Pinpoint the cell where the given text exists, returning its [X, Y] midpoint coordinate. 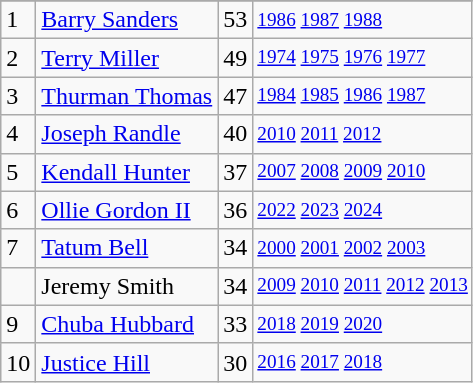
30 [236, 362]
2016 2017 2018 [363, 362]
37 [236, 172]
Barry Sanders [127, 20]
1986 1987 1988 [363, 20]
1974 1975 1976 1977 [363, 58]
Kendall Hunter [127, 172]
2018 2019 2020 [363, 324]
49 [236, 58]
Terry Miller [127, 58]
2007 2008 2009 2010 [363, 172]
2010 2011 2012 [363, 134]
10 [18, 362]
2000 2001 2002 2003 [363, 248]
47 [236, 96]
2022 2023 2024 [363, 210]
Justice Hill [127, 362]
40 [236, 134]
1 [18, 20]
1984 1985 1986 1987 [363, 96]
Jeremy Smith [127, 286]
2 [18, 58]
9 [18, 324]
Ollie Gordon II [127, 210]
Thurman Thomas [127, 96]
33 [236, 324]
7 [18, 248]
Joseph Randle [127, 134]
36 [236, 210]
3 [18, 96]
Chuba Hubbard [127, 324]
6 [18, 210]
5 [18, 172]
53 [236, 20]
4 [18, 134]
Tatum Bell [127, 248]
2009 2010 2011 2012 2013 [363, 286]
